Search for the cell housing the specified text and yield its [x, y] center coordinate. 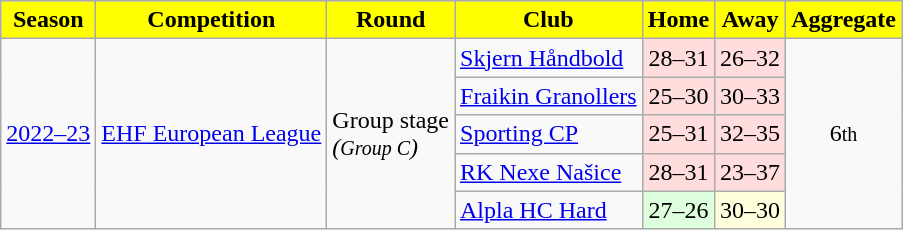
25–30 [678, 96]
32–35 [750, 134]
EHF European League [212, 134]
Home [678, 20]
Fraikin Granollers [548, 96]
Season [48, 20]
Skjern Håndbold [548, 58]
30–33 [750, 96]
27–26 [678, 210]
6th [844, 134]
23–37 [750, 172]
Round [391, 20]
26–32 [750, 58]
RK Nexe Našice [548, 172]
Sporting CP [548, 134]
2022–23 [48, 134]
Alpla HC Hard [548, 210]
Group stage(Group C) [391, 134]
Aggregate [844, 20]
25–31 [678, 134]
Away [750, 20]
Club [548, 20]
Competition [212, 20]
30–30 [750, 210]
